Locate the cell with the specified text and output its (x, y) center coordinate. 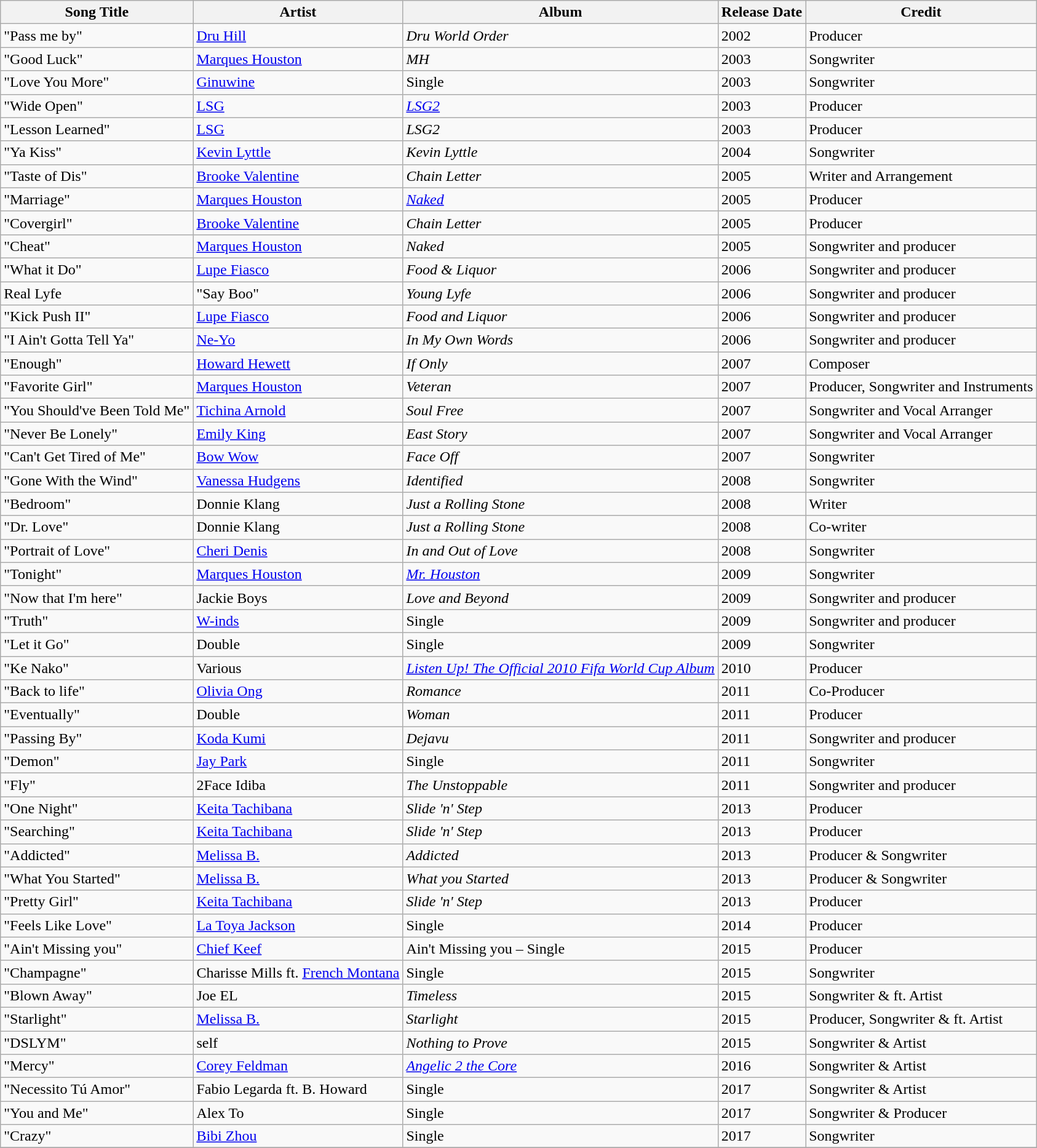
Addicted (560, 855)
"Gone With the Wind" (97, 480)
Listen Up! The Official 2010 Fifa World Cup Album (560, 668)
"One Night" (97, 808)
Face Off (560, 457)
Food & Liquor (560, 269)
Soul Free (560, 410)
"Truth" (97, 621)
Jackie Boys (298, 597)
"What You Started" (97, 879)
2Face Idiba (298, 785)
Emily King (298, 434)
"Now that I'm here" (97, 597)
Mr. Houston (560, 574)
"Good Luck" (97, 59)
Composer (921, 364)
Ne-Yo (298, 340)
"Necessito Tú Amor" (97, 1090)
Fabio Legarda ft. B. Howard (298, 1090)
"Ya Kiss" (97, 153)
"Mercy" (97, 1066)
"Fly" (97, 785)
"Blown Away" (97, 995)
"Back to life" (97, 692)
Joe EL (298, 995)
Ginuwine (298, 82)
Album (560, 12)
Nothing to Prove (560, 1043)
2004 (761, 153)
"Pretty Girl" (97, 902)
Release Date (761, 12)
If Only (560, 364)
"Can't Get Tired of Me" (97, 457)
"Lesson Learned" (97, 129)
"Crazy" (97, 1136)
Olivia Ong (298, 692)
Woman (560, 715)
"Marriage" (97, 199)
Real Lyfe (97, 293)
Co-writer (921, 527)
Producer, Songwriter and Instruments (921, 387)
"What it Do" (97, 269)
"I Ain't Gotta Tell Ya" (97, 340)
The Unstoppable (560, 785)
"Demon" (97, 762)
Songwriter & Producer (921, 1113)
Bow Wow (298, 457)
"Kick Push II" (97, 317)
Various (298, 668)
Writer and Arrangement (921, 176)
Corey Feldman (298, 1066)
Alex To (298, 1113)
Bibi Zhou (298, 1136)
Chief Keef (298, 949)
"Say Boo" (298, 293)
2014 (761, 925)
In My Own Words (560, 340)
East Story (560, 434)
Dejavu (560, 738)
2010 (761, 668)
Cheri Denis (298, 551)
Love and Beyond (560, 597)
Timeless (560, 995)
"Cheat" (97, 246)
"Starlight" (97, 1019)
Romance (560, 692)
Songwriter & ft. Artist (921, 995)
In and Out of Love (560, 551)
"Let it Go" (97, 644)
2002 (761, 36)
Credit (921, 12)
"Portrait of Love" (97, 551)
La Toya Jackson (298, 925)
"Eventually" (97, 715)
"You Should've Been Told Me" (97, 410)
"Pass me by" (97, 36)
"Dr. Love" (97, 527)
"DSLYM" (97, 1043)
self (298, 1043)
Song Title (97, 12)
"Ain't Missing you" (97, 949)
"Feels Like Love" (97, 925)
"Enough" (97, 364)
Tichina Arnold (298, 410)
2016 (761, 1066)
Food and Liquor (560, 317)
MH (560, 59)
Artist (298, 12)
Producer, Songwriter & ft. Artist (921, 1019)
"Covergirl" (97, 223)
"Love You More" (97, 82)
"Favorite Girl" (97, 387)
Identified (560, 480)
Koda Kumi (298, 738)
Angelic 2 the Core (560, 1066)
Jay Park (298, 762)
Writer (921, 504)
Young Lyfe (560, 293)
Howard Hewett (298, 364)
"Addicted" (97, 855)
"Wide Open" (97, 106)
Ain't Missing you – Single (560, 949)
"Bedroom" (97, 504)
"Searching" (97, 832)
Dru World Order (560, 36)
W-inds (298, 621)
Vanessa Hudgens (298, 480)
Veteran (560, 387)
Dru Hill (298, 36)
"Never Be Lonely" (97, 434)
Co-Producer (921, 692)
What you Started (560, 879)
"You and Me" (97, 1113)
"Passing By" (97, 738)
Starlight (560, 1019)
"Taste of Dis" (97, 176)
"Ke Nako" (97, 668)
"Tonight" (97, 574)
Charisse Mills ft. French Montana (298, 972)
"Champagne" (97, 972)
